Extract the (x, y) coordinate from the center of the cell holding the provided text.  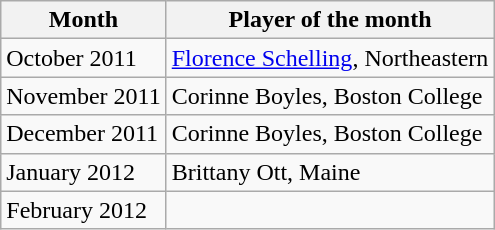
December 2011 (84, 134)
Florence Schelling, Northeastern (330, 58)
January 2012 (84, 172)
Month (84, 20)
October 2011 (84, 58)
November 2011 (84, 96)
February 2012 (84, 210)
Brittany Ott, Maine (330, 172)
Player of the month (330, 20)
